Detect which cell encompasses the target text, then output its (X, Y) center coordinate. 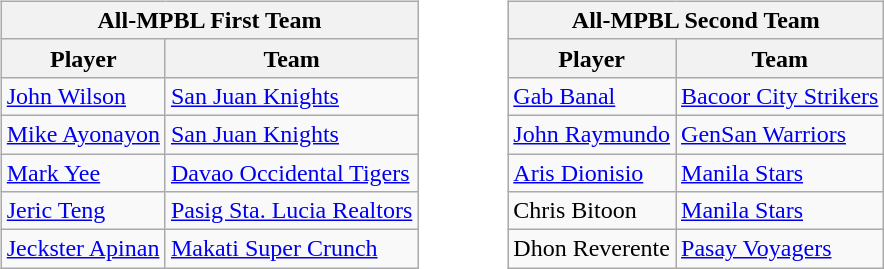
Aris Dionisio (592, 173)
Jeckster Apinan (83, 249)
Pasay Voyagers (780, 249)
Jeric Teng (83, 211)
Chris Bitoon (592, 211)
Dhon Reverente (592, 249)
Davao Occidental Tigers (291, 173)
Mark Yee (83, 173)
All-MPBL First Team (210, 20)
Bacoor City Strikers (780, 96)
Gab Banal (592, 96)
All-MPBL Second Team (696, 20)
Pasig Sta. Lucia Realtors (291, 211)
Makati Super Crunch (291, 249)
Mike Ayonayon (83, 134)
John Wilson (83, 96)
John Raymundo (592, 134)
GenSan Warriors (780, 134)
